Scan for the cell matching the given text and deliver its [x, y] coordinate at center. 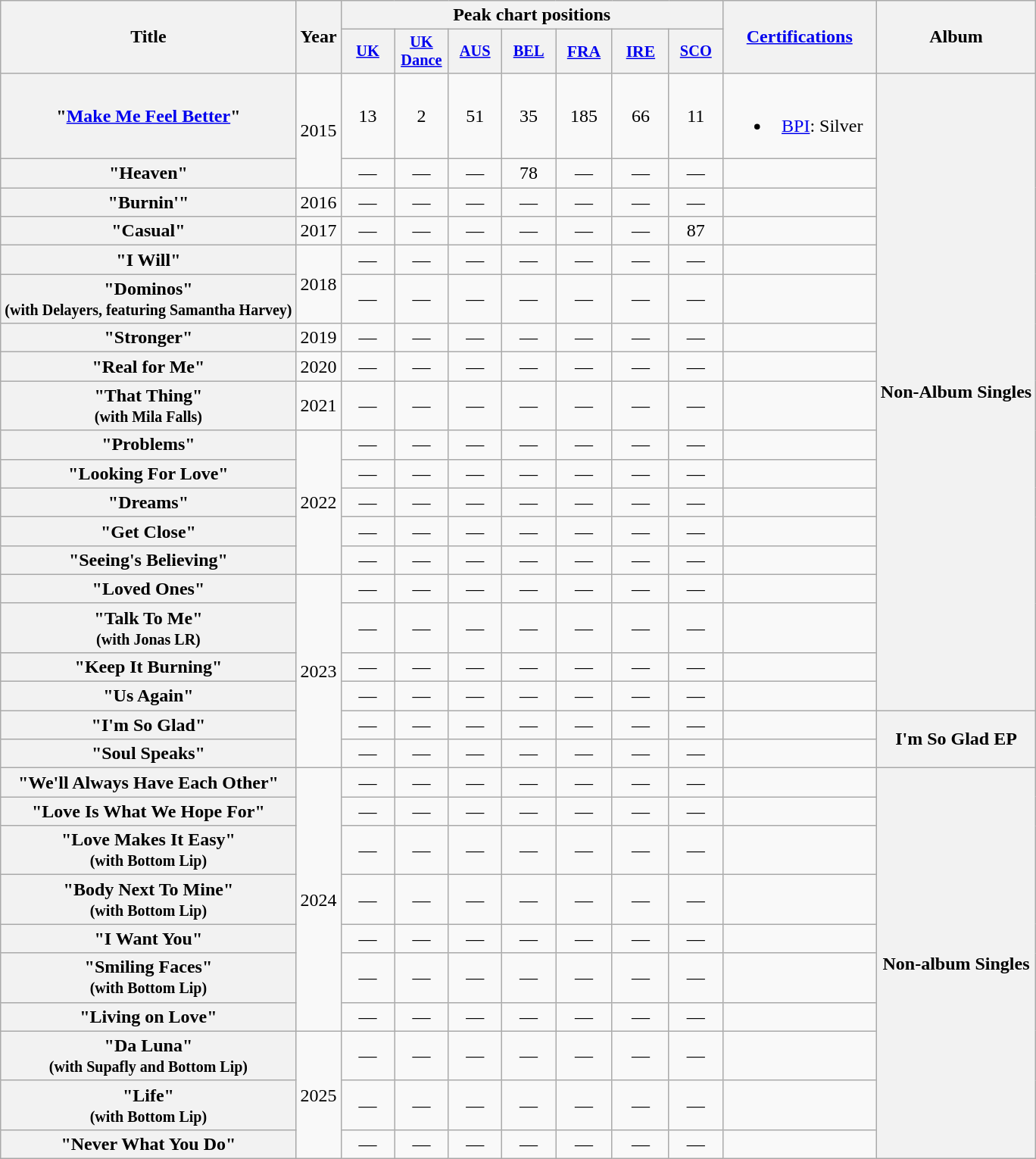
"Life"(with Bottom Lip) [148, 1104]
IRE [641, 52]
"Loved Ones" [148, 589]
11 [695, 115]
2 [421, 115]
"Heaven" [148, 173]
2016 [318, 202]
"That Thing"(with Mila Falls) [148, 406]
BEL [529, 52]
Non-Album Singles [956, 391]
"Body Next To Mine"(with Bottom Lip) [148, 900]
"Soul Speaks" [148, 754]
"I'm So Glad" [148, 725]
87 [695, 231]
Album [956, 37]
FRA [585, 52]
78 [529, 173]
2024 [318, 900]
"Love Is What We Hope For" [148, 811]
"Problems" [148, 445]
2020 [318, 367]
"I Want You" [148, 939]
2017 [318, 231]
35 [529, 115]
"Us Again" [148, 696]
2025 [318, 1095]
"Casual" [148, 231]
AUS [476, 52]
"Real for Me" [148, 367]
"Seeing's Believing" [148, 560]
"Talk To Me"(with Jonas LR) [148, 627]
"Looking For Love" [148, 473]
Non-album Singles [956, 964]
"Love Makes It Easy"(with Bottom Lip) [148, 850]
2021 [318, 406]
2018 [318, 285]
"Smiling Faces"(with Bottom Lip) [148, 977]
"Dominos"(with Delayers, featuring Samantha Harvey) [148, 298]
51 [476, 115]
"Make Me Feel Better" [148, 115]
"Living on Love" [148, 1017]
"Get Close" [148, 531]
"I Will" [148, 260]
UK Dance [421, 52]
2022 [318, 502]
"Keep It Burning" [148, 667]
UK [368, 52]
BPI: Silver [800, 115]
Certifications [800, 37]
Year [318, 37]
I'm So Glad EP [956, 739]
2019 [318, 338]
2015 [318, 130]
"Never What You Do" [148, 1144]
"Dreams" [148, 502]
"Stronger" [148, 338]
2023 [318, 671]
66 [641, 115]
Peak chart positions [532, 15]
"Da Luna"(with Supafly and Bottom Lip) [148, 1056]
SCO [695, 52]
185 [585, 115]
Title [148, 37]
13 [368, 115]
"We'll Always Have Each Other" [148, 783]
"Burnin'" [148, 202]
